For the text-containing cell, return its midpoint in (X, Y) coordinate format. 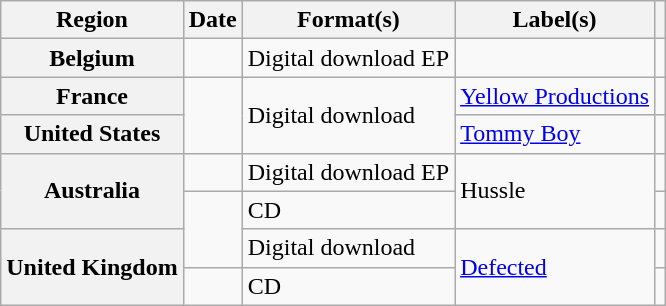
Hussle (555, 191)
Defected (555, 267)
Region (92, 20)
Tommy Boy (555, 134)
United Kingdom (92, 267)
United States (92, 134)
Format(s) (348, 20)
France (92, 96)
Date (212, 20)
Label(s) (555, 20)
Yellow Productions (555, 96)
Belgium (92, 58)
Australia (92, 191)
